Provide the (x, y) coordinate of the cell's center where the given text is located.  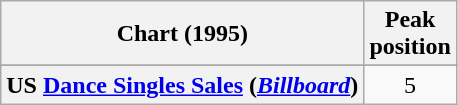
Chart (1995) (182, 34)
US Dance Singles Sales (Billboard) (182, 85)
5 (410, 85)
Peakposition (410, 34)
